Provide the [x, y] coordinate of the cell's center where the given text is located.  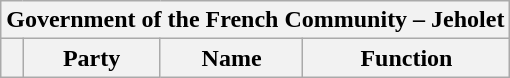
Party [92, 58]
Name [232, 58]
Function [406, 58]
Government of the French Community – Jeholet [256, 20]
